Pinpoint the cell where the given text exists, returning its [x, y] midpoint coordinate. 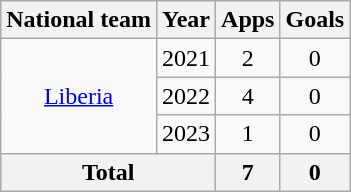
Year [186, 20]
7 [248, 172]
2 [248, 58]
1 [248, 134]
2022 [186, 96]
2023 [186, 134]
Liberia [79, 96]
Goals [315, 20]
4 [248, 96]
2021 [186, 58]
Apps [248, 20]
Total [108, 172]
National team [79, 20]
